Provide the (x, y) coordinate of the cell's center where the given text is located.  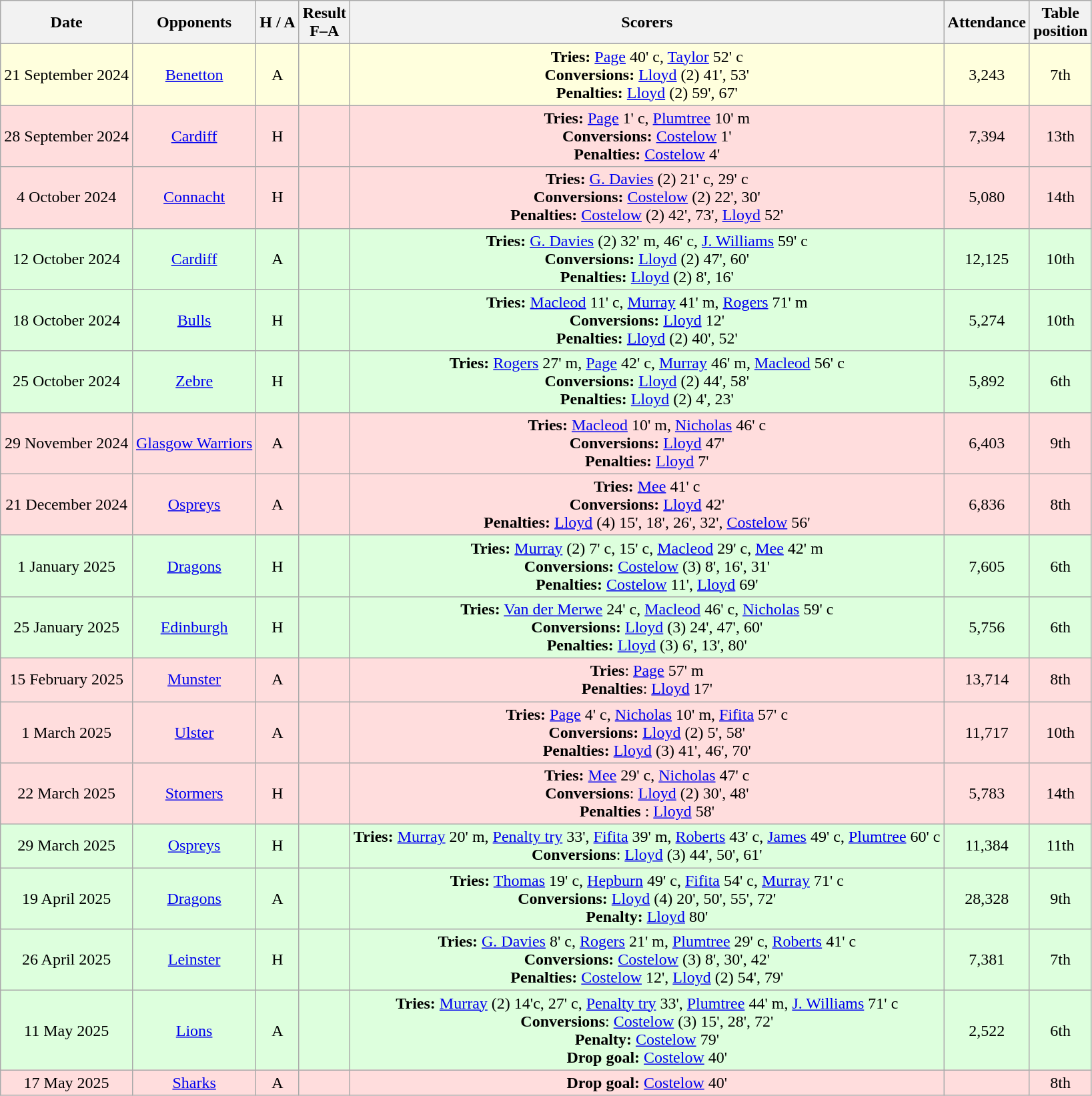
25 October 2024 (67, 382)
1 March 2025 (67, 732)
Tries: Page 1' c, Plumtree 10' mConversions: Costelow 1'Penalties: Costelow 4' (647, 136)
15 February 2025 (67, 679)
Opponents (193, 23)
Glasgow Warriors (193, 443)
Benetton (193, 75)
ResultF–A (324, 23)
Tries: Murray (2) 7' c, 15' c, Macleod 29' c, Mee 42' mConversions: Costelow (3) 8', 16', 31'Penalties: Costelow 11', Lloyd 69' (647, 566)
12,125 (987, 259)
Ulster (193, 732)
25 January 2025 (67, 627)
Scorers (647, 23)
28 September 2024 (67, 136)
3,243 (987, 75)
26 April 2025 (67, 960)
Tries: Thomas 19' c, Hepburn 49' c, Fifita 54' c, Murray 71' cConversions: Lloyd (4) 20', 50', 55', 72'Penalty: Lloyd 80' (647, 899)
11,717 (987, 732)
Tries: Page 40' c, Taylor 52' cConversions: Lloyd (2) 41', 53'Penalties: Lloyd (2) 59', 67' (647, 75)
22 March 2025 (67, 794)
5,080 (987, 197)
17 May 2025 (67, 1083)
Attendance (987, 23)
21 December 2024 (67, 504)
7,394 (987, 136)
28,328 (987, 899)
Tries: G. Davies (2) 21' c, 29' cConversions: Costelow (2) 22', 30'Penalties: Costelow (2) 42', 73', Lloyd 52' (647, 197)
5,756 (987, 627)
5,892 (987, 382)
Date (67, 23)
Leinster (193, 960)
Tries: Mee 41' cConversions: Lloyd 42'Penalties: Lloyd (4) 15', 18', 26', 32', Costelow 56' (647, 504)
29 November 2024 (67, 443)
11th (1060, 846)
Bulls (193, 320)
Tableposition (1060, 23)
Stormers (193, 794)
Tries: Macleod 10' m, Nicholas 46' cConversions: Lloyd 47'Penalties: Lloyd 7' (647, 443)
4 October 2024 (67, 197)
1 January 2025 (67, 566)
13th (1060, 136)
11 May 2025 (67, 1030)
12 October 2024 (67, 259)
13,714 (987, 679)
Connacht (193, 197)
19 April 2025 (67, 899)
7,381 (987, 960)
Munster (193, 679)
7,605 (987, 566)
6,836 (987, 504)
H / A (278, 23)
11,384 (987, 846)
29 March 2025 (67, 846)
Tries: G. Davies 8' c, Rogers 21' m, Plumtree 29' c, Roberts 41' cConversions: Costelow (3) 8', 30', 42'Penalties: Costelow 12', Lloyd (2) 54', 79' (647, 960)
5,783 (987, 794)
6,403 (987, 443)
21 September 2024 (67, 75)
Tries: G. Davies (2) 32' m, 46' c, J. Williams 59' cConversions: Lloyd (2) 47', 60'Penalties: Lloyd (2) 8', 16' (647, 259)
Edinburgh (193, 627)
Tries: Page 57' mPenalties: Lloyd 17' (647, 679)
Sharks (193, 1083)
5,274 (987, 320)
Tries: Murray 20' m, Penalty try 33', Fifita 39' m, Roberts 43' c, James 49' c, Plumtree 60' cConversions: Lloyd (3) 44', 50', 61' (647, 846)
Lions (193, 1030)
18 October 2024 (67, 320)
Tries: Macleod 11' c, Murray 41' m, Rogers 71' mConversions: Lloyd 12'Penalties: Lloyd (2) 40', 52' (647, 320)
Tries: Rogers 27' m, Page 42' c, Murray 46' m, Macleod 56' cConversions: Lloyd (2) 44', 58'Penalties: Lloyd (2) 4', 23' (647, 382)
Tries: Mee 29' c, Nicholas 47' cConversions: Lloyd (2) 30', 48'Penalties : Lloyd 58' (647, 794)
2,522 (987, 1030)
Tries: Page 4' c, Nicholas 10' m, Fifita 57' cConversions: Lloyd (2) 5', 58'Penalties: Lloyd (3) 41', 46', 70' (647, 732)
Zebre (193, 382)
Tries: Van der Merwe 24' c, Macleod 46' c, Nicholas 59' cConversions: Lloyd (3) 24', 47', 60'Penalties: Lloyd (3) 6', 13', 80' (647, 627)
Drop goal: Costelow 40' (647, 1083)
